Locate the cell with the specified text and output its (X, Y) center coordinate. 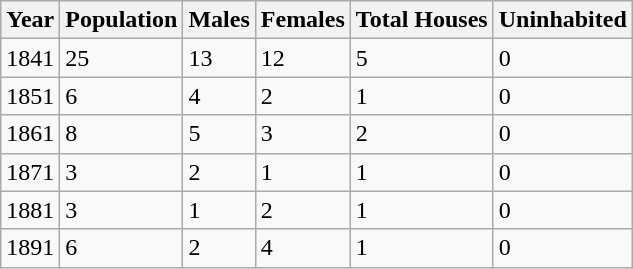
Total Houses (422, 20)
Females (302, 20)
1891 (30, 248)
Year (30, 20)
Population (122, 20)
Males (219, 20)
1881 (30, 210)
1871 (30, 172)
12 (302, 58)
1851 (30, 96)
25 (122, 58)
13 (219, 58)
1841 (30, 58)
8 (122, 134)
1861 (30, 134)
Uninhabited (562, 20)
